Return the (x, y) coordinate for the center point of the cell that contains the specified text.  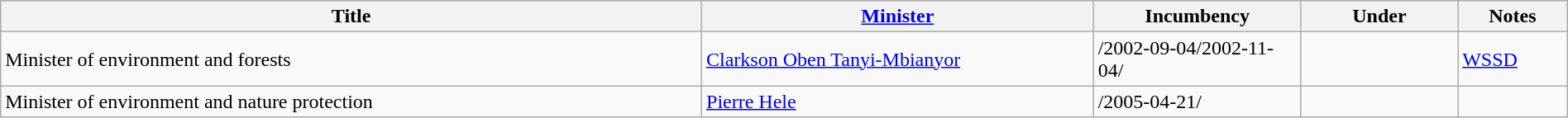
Minister (898, 17)
Minister of environment and forests (351, 59)
Under (1379, 17)
Minister of environment and nature protection (351, 101)
Notes (1513, 17)
WSSD (1513, 59)
Incumbency (1198, 17)
Clarkson Oben Tanyi-Mbianyor (898, 59)
Title (351, 17)
/2002-09-04/2002-11-04/ (1198, 59)
Pierre Hele (898, 101)
/2005-04-21/ (1198, 101)
